Capture the cell that displays the provided text and extract its (X, Y) central coordinate. 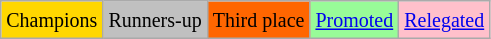
Relegated (444, 20)
Champions (52, 20)
Runners-up (155, 20)
Promoted (354, 20)
Third place (258, 20)
